Pinpoint the cell where the given text exists, returning its [X, Y] midpoint coordinate. 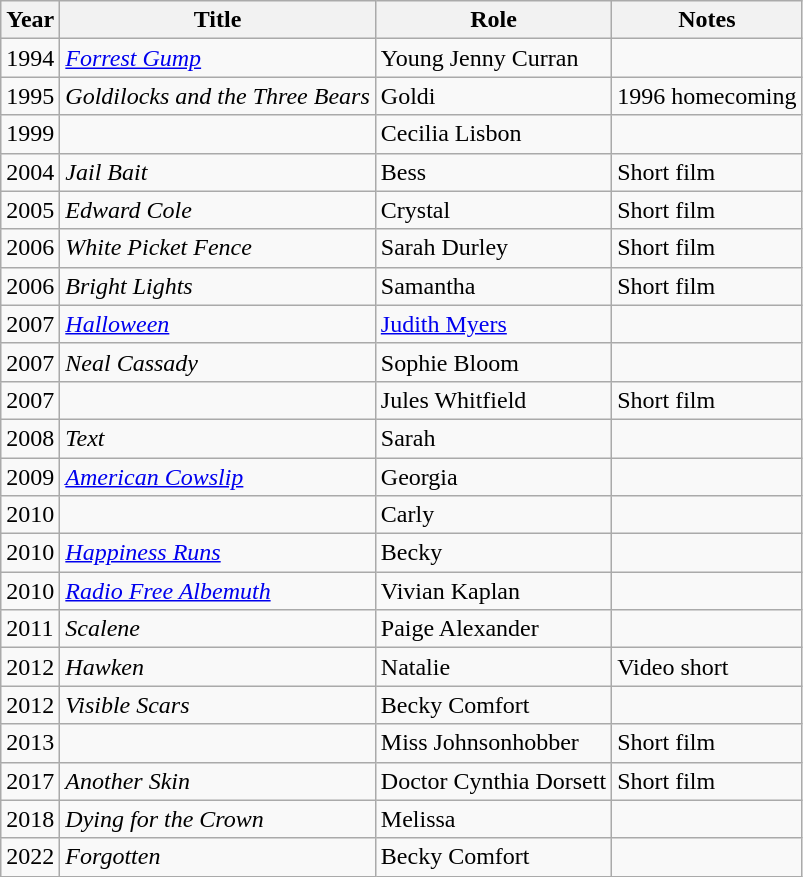
2013 [30, 743]
2017 [30, 781]
2005 [30, 210]
Samantha [493, 286]
Jules Whitfield [493, 400]
Edward Cole [218, 210]
2022 [30, 857]
Another Skin [218, 781]
Vivian Kaplan [493, 591]
Goldilocks and the Three Bears [218, 96]
Miss Johnsonhobber [493, 743]
Happiness Runs [218, 553]
White Picket Fence [218, 248]
Sarah [493, 438]
Georgia [493, 477]
Neal Cassady [218, 362]
Young Jenny Curran [493, 58]
Melissa [493, 819]
Video short [707, 667]
Judith Myers [493, 324]
Carly [493, 515]
Visible Scars [218, 705]
Year [30, 20]
2004 [30, 172]
Forrest Gump [218, 58]
Sophie Bloom [493, 362]
Text [218, 438]
Doctor Cynthia Dorsett [493, 781]
Paige Alexander [493, 629]
1996 homecoming [707, 96]
Notes [707, 20]
Role [493, 20]
Hawken [218, 667]
Jail Bait [218, 172]
1999 [30, 134]
Crystal [493, 210]
2008 [30, 438]
Forgotten [218, 857]
2011 [30, 629]
2009 [30, 477]
Sarah Durley [493, 248]
Cecilia Lisbon [493, 134]
Title [218, 20]
2018 [30, 819]
Becky [493, 553]
Bess [493, 172]
Natalie [493, 667]
1995 [30, 96]
American Cowslip [218, 477]
Halloween [218, 324]
Radio Free Albemuth [218, 591]
Dying for the Crown [218, 819]
1994 [30, 58]
Goldi [493, 96]
Bright Lights [218, 286]
Scalene [218, 629]
